Find where the given text appears and provide that cell's center as [x, y] coordinate. 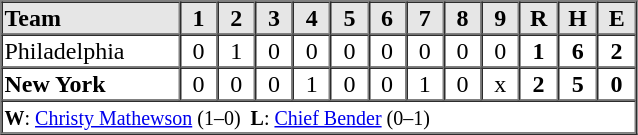
E [616, 18]
8 [463, 18]
W: Christy Mathewson (1–0) L: Chief Bender (0–1) [319, 116]
Team [91, 18]
4 [312, 18]
3 [274, 18]
R [538, 18]
New York [91, 84]
9 [500, 18]
7 [425, 18]
H [578, 18]
Philadelphia [91, 50]
x [500, 84]
